Return the [x, y] coordinate for the center point of the cell that contains the specified text.  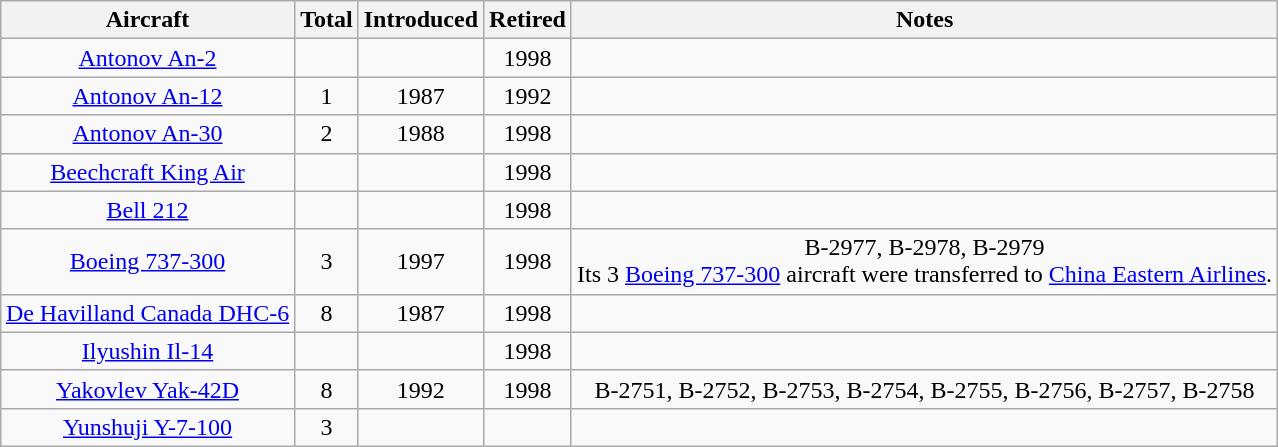
Antonov An-30 [147, 134]
Ilyushin Il-14 [147, 351]
Antonov An-12 [147, 96]
Notes [924, 20]
1988 [420, 134]
B-2977, B-2978, B-2979Its 3 Boeing 737-300 aircraft were transferred to China Eastern Airlines. [924, 262]
Retired [528, 20]
Introduced [420, 20]
Boeing 737-300 [147, 262]
Antonov An-2 [147, 58]
2 [327, 134]
Yunshuji Y-7-100 [147, 427]
Bell 212 [147, 210]
1997 [420, 262]
De Havilland Canada DHC-6 [147, 313]
Yakovlev Yak-42D [147, 389]
Beechcraft King Air [147, 172]
1 [327, 96]
B-2751, B-2752, B-2753, B-2754, B-2755, B-2756, B-2757, B-2758 [924, 389]
Aircraft [147, 20]
Total [327, 20]
